Provide the (X, Y) coordinate of the cell's center where the given text is located.  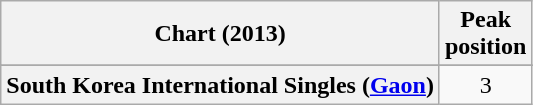
South Korea International Singles (Gaon) (220, 85)
Peakposition (485, 34)
3 (485, 85)
Chart (2013) (220, 34)
